Detect which cell encompasses the target text, then output its [X, Y] center coordinate. 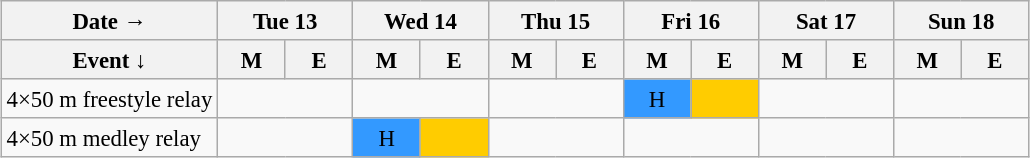
Date → [109, 20]
Wed 14 [420, 20]
4×50 m freestyle relay [109, 98]
Fri 16 [690, 20]
Sat 17 [826, 20]
Thu 15 [556, 20]
Sun 18 [962, 20]
Tue 13 [286, 20]
4×50 m medley relay [109, 138]
Event ↓ [109, 60]
